Output the [X, Y] coordinate of the center of the cell containing the given text.  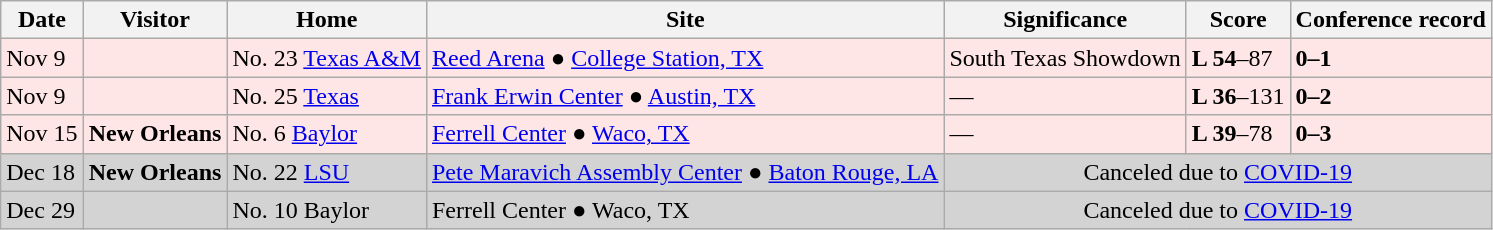
Visitor [155, 20]
Pete Maravich Assembly Center ● Baton Rouge, LA [685, 172]
Site [685, 20]
Home [327, 20]
0–2 [1390, 96]
Reed Arena ● College Station, TX [685, 58]
Dec 18 [42, 172]
L 54–87 [1238, 58]
Nov 15 [42, 134]
No. 25 Texas [327, 96]
0–1 [1390, 58]
Conference record [1390, 20]
No. 10 Baylor [327, 210]
Significance [1065, 20]
Frank Erwin Center ● Austin, TX [685, 96]
South Texas Showdown [1065, 58]
No. 22 LSU [327, 172]
L 36–131 [1238, 96]
No. 6 Baylor [327, 134]
0–3 [1390, 134]
L 39–78 [1238, 134]
No. 23 Texas A&M [327, 58]
Date [42, 20]
Dec 29 [42, 210]
Score [1238, 20]
